Find where the given text appears and provide that cell's center as [x, y] coordinate. 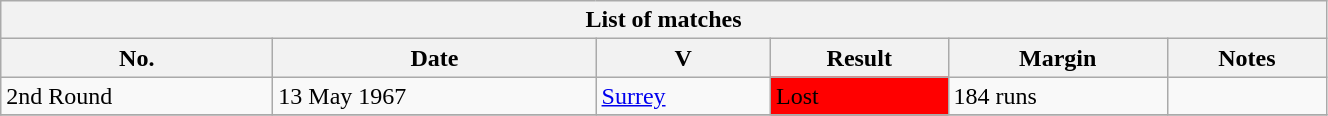
V [683, 58]
No. [137, 58]
13 May 1967 [434, 96]
Result [859, 58]
Lost [859, 96]
Surrey [683, 96]
Date [434, 58]
List of matches [664, 20]
2nd Round [137, 96]
Notes [1246, 58]
Margin [1058, 58]
184 runs [1058, 96]
